Return the [X, Y] coordinate for the center point of the cell that contains the specified text.  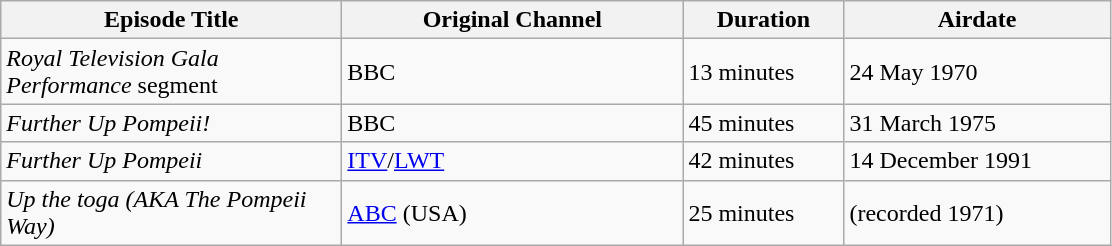
ABC (USA) [512, 212]
Duration [764, 20]
(recorded 1971) [977, 212]
Up the toga (AKA The Pompeii Way) [172, 212]
24 May 1970 [977, 72]
Royal Television Gala Performance segment [172, 72]
31 March 1975 [977, 123]
45 minutes [764, 123]
Original Channel [512, 20]
42 minutes [764, 161]
Further Up Pompeii [172, 161]
Episode Title [172, 20]
13 minutes [764, 72]
ITV/LWT [512, 161]
Airdate [977, 20]
14 December 1991 [977, 161]
25 minutes [764, 212]
Further Up Pompeii! [172, 123]
